Identify which cell holds the provided text, then report its [x, y] central coordinate. 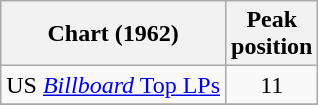
Peakposition [272, 34]
US Billboard Top LPs [114, 85]
Chart (1962) [114, 34]
11 [272, 85]
